Capture the cell that displays the provided text and extract its (x, y) central coordinate. 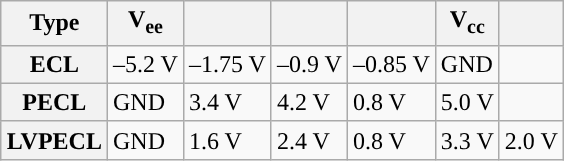
3.4 V (227, 102)
Type (54, 23)
–0.85 V (391, 64)
–5.2 V (145, 64)
–0.9 V (309, 64)
–1.75 V (227, 64)
Vee (145, 23)
ECL (54, 64)
1.6 V (227, 140)
Vcc (467, 23)
5.0 V (467, 102)
LVPECL (54, 140)
PECL (54, 102)
2.4 V (309, 140)
4.2 V (309, 102)
3.3 V (467, 140)
2.0 V (531, 140)
